Return (X, Y) of the center of cell containing provided text 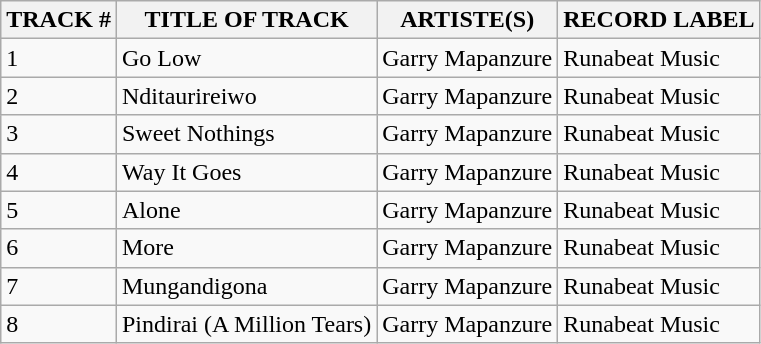
Sweet Nothings (246, 134)
RECORD LABEL (659, 20)
6 (59, 248)
Mungandigona (246, 286)
4 (59, 172)
8 (59, 324)
More (246, 248)
Pindirai (A Million Tears) (246, 324)
1 (59, 58)
TRACK # (59, 20)
3 (59, 134)
2 (59, 96)
Go Low (246, 58)
TITLE OF TRACK (246, 20)
7 (59, 286)
ARTISTE(S) (468, 20)
Way It Goes (246, 172)
Alone (246, 210)
Nditaurireiwo (246, 96)
5 (59, 210)
